Detect which cell encompasses the target text, then output its (x, y) center coordinate. 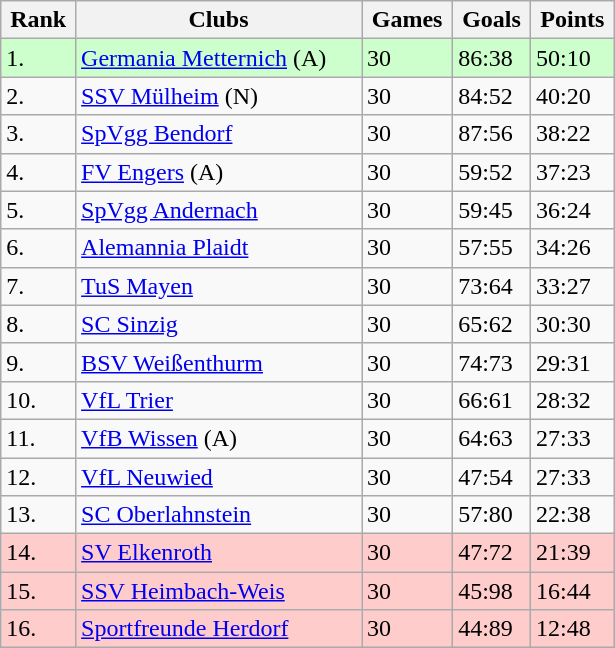
47:54 (492, 477)
Goals (492, 20)
Rank (38, 20)
13. (38, 515)
VfL Neuwied (219, 477)
65:62 (492, 324)
FV Engers (A) (219, 172)
84:52 (492, 96)
SV Elkenroth (219, 553)
Games (408, 20)
59:45 (492, 210)
5. (38, 210)
38:22 (572, 134)
40:20 (572, 96)
33:27 (572, 286)
6. (38, 248)
SC Oberlahnstein (219, 515)
37:23 (572, 172)
SpVgg Andernach (219, 210)
50:10 (572, 58)
BSV Weißenthurm (219, 362)
57:80 (492, 515)
Sportfreunde Herdorf (219, 629)
47:72 (492, 553)
SC Sinzig (219, 324)
4. (38, 172)
3. (38, 134)
34:26 (572, 248)
57:55 (492, 248)
12. (38, 477)
9. (38, 362)
44:89 (492, 629)
30:30 (572, 324)
59:52 (492, 172)
45:98 (492, 591)
2. (38, 96)
VfL Trier (219, 400)
21:39 (572, 553)
Clubs (219, 20)
15. (38, 591)
Points (572, 20)
86:38 (492, 58)
87:56 (492, 134)
64:63 (492, 438)
8. (38, 324)
16:44 (572, 591)
1. (38, 58)
74:73 (492, 362)
TuS Mayen (219, 286)
14. (38, 553)
SSV Mülheim (N) (219, 96)
SpVgg Bendorf (219, 134)
36:24 (572, 210)
12:48 (572, 629)
7. (38, 286)
10. (38, 400)
VfB Wissen (A) (219, 438)
Germania Metternich (A) (219, 58)
Alemannia Plaidt (219, 248)
22:38 (572, 515)
73:64 (492, 286)
29:31 (572, 362)
11. (38, 438)
SSV Heimbach-Weis (219, 591)
16. (38, 629)
28:32 (572, 400)
66:61 (492, 400)
